From the cell containing the given text, extract its center point as (x, y) coordinate. 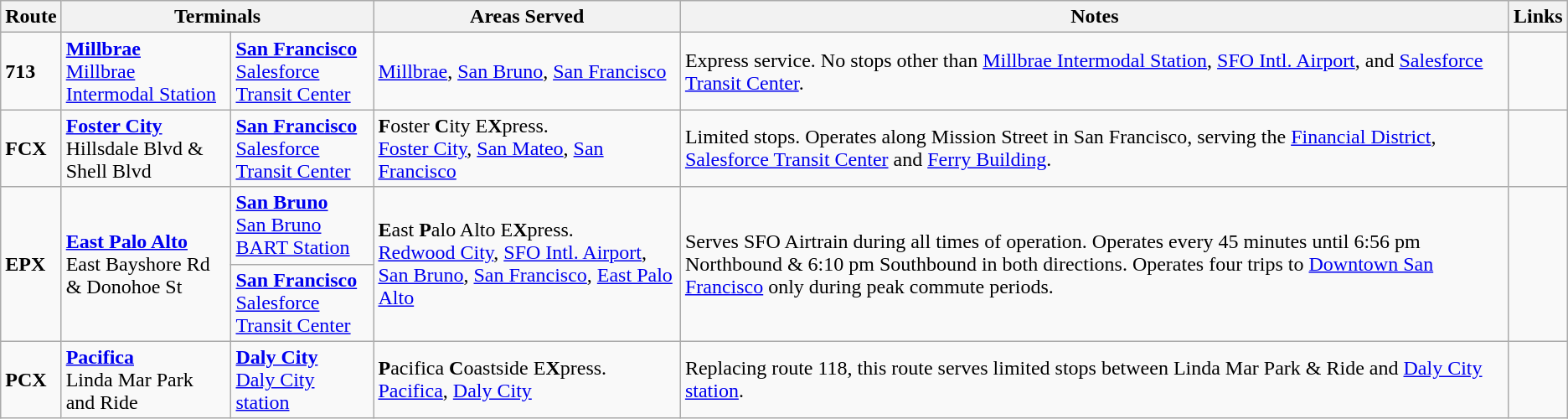
PacificaLinda Mar Park and Ride (146, 380)
FCX (31, 148)
Foster CityHillsdale Blvd & Shell Blvd (146, 148)
Areas Served (527, 17)
Links (1538, 17)
713 (31, 71)
Terminals (218, 17)
East Palo AltoEast Bayshore Rd & Donohoe St (146, 264)
Express service. No stops other than Millbrae Intermodal Station, SFO Intl. Airport, and Salesforce Transit Center. (1094, 71)
MillbraeMillbrae Intermodal Station (146, 71)
Daly CityDaly City station (302, 380)
PCX (31, 380)
San BrunoSan Bruno BART Station (302, 225)
Limited stops. Operates along Mission Street in San Francisco, serving the Financial District, Salesforce Transit Center and Ferry Building. (1094, 148)
Route (31, 17)
Foster City EXpress.Foster City, San Mateo, San Francisco (527, 148)
East Palo Alto EXpress.Redwood City, SFO Intl. Airport, San Bruno, San Francisco, East Palo Alto (527, 264)
EPX (31, 264)
Notes (1094, 17)
Pacifica Coastside EXpress.Pacifica, Daly City (527, 380)
Millbrae, San Bruno, San Francisco (527, 71)
Replacing route 118, this route serves limited stops between Linda Mar Park & Ride and Daly City station. (1094, 380)
